Scan for the cell matching the given text and deliver its [x, y] coordinate at center. 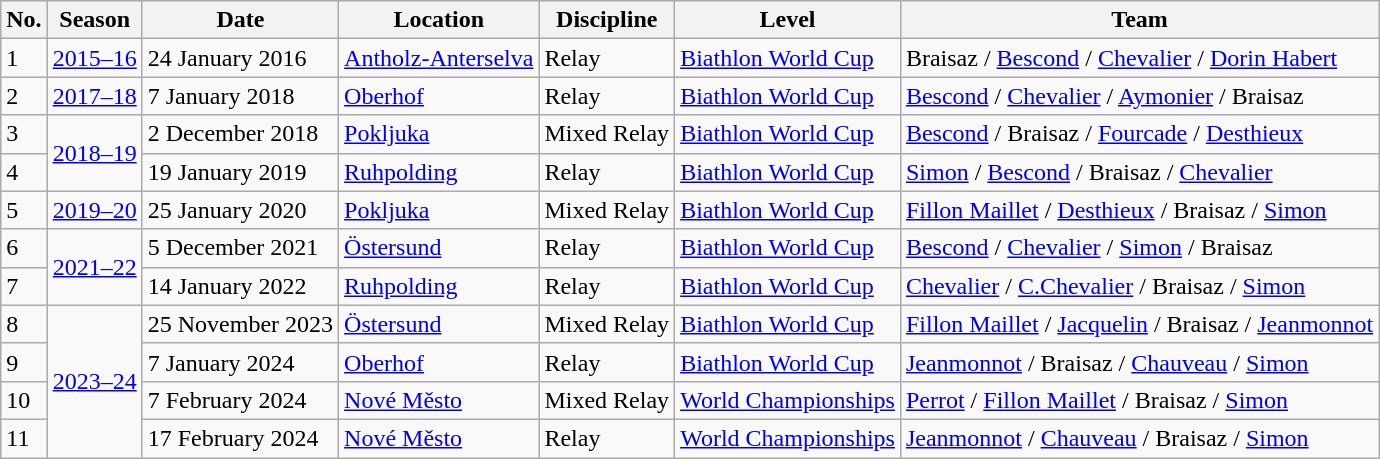
2023–24 [94, 381]
17 February 2024 [240, 438]
2017–18 [94, 96]
Season [94, 20]
Fillon Maillet / Jacquelin / Braisaz / Jeanmonnot [1139, 324]
3 [24, 134]
2 December 2018 [240, 134]
2015–16 [94, 58]
2018–19 [94, 153]
4 [24, 172]
2 [24, 96]
2019–20 [94, 210]
5 December 2021 [240, 248]
11 [24, 438]
8 [24, 324]
Discipline [607, 20]
Jeanmonnot / Braisaz / Chauveau / Simon [1139, 362]
7 [24, 286]
25 November 2023 [240, 324]
No. [24, 20]
7 February 2024 [240, 400]
Perrot / Fillon Maillet / Braisaz / Simon [1139, 400]
2021–22 [94, 267]
25 January 2020 [240, 210]
Bescond / Braisaz / Fourcade / Desthieux [1139, 134]
14 January 2022 [240, 286]
24 January 2016 [240, 58]
7 January 2018 [240, 96]
Location [439, 20]
5 [24, 210]
19 January 2019 [240, 172]
Antholz-Anterselva [439, 58]
Bescond / Chevalier / Simon / Braisaz [1139, 248]
Simon / Bescond / Braisaz / Chevalier [1139, 172]
6 [24, 248]
Fillon Maillet / Desthieux / Braisaz / Simon [1139, 210]
Bescond / Chevalier / Aymonier / Braisaz [1139, 96]
Jeanmonnot / Chauveau / Braisaz / Simon [1139, 438]
10 [24, 400]
Chevalier / C.Chevalier / Braisaz / Simon [1139, 286]
Braisaz / Bescond / Chevalier / Dorin Habert [1139, 58]
Team [1139, 20]
1 [24, 58]
Date [240, 20]
7 January 2024 [240, 362]
9 [24, 362]
Level [788, 20]
